Pinpoint the cell where the given text exists, returning its (X, Y) midpoint coordinate. 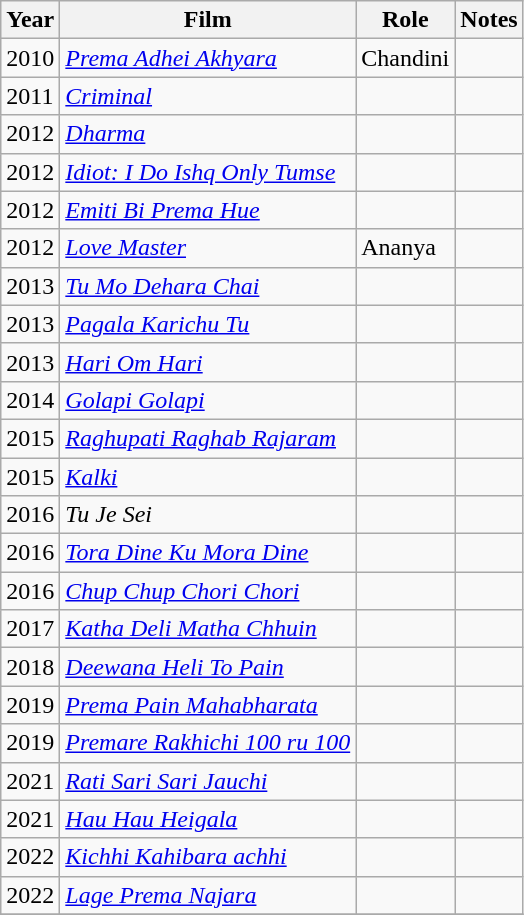
2018 (30, 667)
Kalki (208, 477)
Deewana Heli To Pain (208, 667)
Raghupati Raghab Rajaram (208, 438)
Love Master (208, 248)
2014 (30, 400)
Chandini (406, 58)
Tu Je Sei (208, 515)
Premare Rakhichi 100 ru 100 (208, 743)
Chup Chup Chori Chori (208, 591)
Lage Prema Najara (208, 895)
Prema Adhei Akhyara (208, 58)
Role (406, 20)
Tu Mo Dehara Chai (208, 286)
Golapi Golapi (208, 400)
Ananya (406, 248)
Idiot: I Do Ishq Only Tumse (208, 172)
Emiti Bi Prema Hue (208, 210)
Tora Dine Ku Mora Dine (208, 553)
2011 (30, 96)
Kichhi Kahibara achhi (208, 857)
Hari Om Hari (208, 362)
Criminal (208, 96)
Prema Pain Mahabharata (208, 705)
Rati Sari Sari Jauchi (208, 781)
Katha Deli Matha Chhuin (208, 629)
2010 (30, 58)
Pagala Karichu Tu (208, 324)
Dharma (208, 134)
Notes (489, 20)
Year (30, 20)
Hau Hau Heigala (208, 819)
2017 (30, 629)
Film (208, 20)
